Detect which cell encompasses the target text, then output its (X, Y) center coordinate. 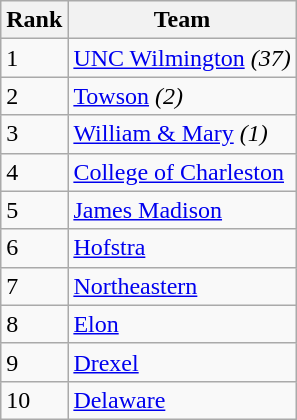
William & Mary (1) (182, 134)
Northeastern (182, 286)
2 (34, 96)
Towson (2) (182, 96)
Hofstra (182, 248)
10 (34, 400)
6 (34, 248)
Team (182, 20)
Elon (182, 324)
5 (34, 210)
1 (34, 58)
Rank (34, 20)
8 (34, 324)
7 (34, 286)
3 (34, 134)
Delaware (182, 400)
UNC Wilmington (37) (182, 58)
Drexel (182, 362)
College of Charleston (182, 172)
James Madison (182, 210)
9 (34, 362)
4 (34, 172)
